Extract the (x, y) coordinate from the center of the cell holding the provided text.  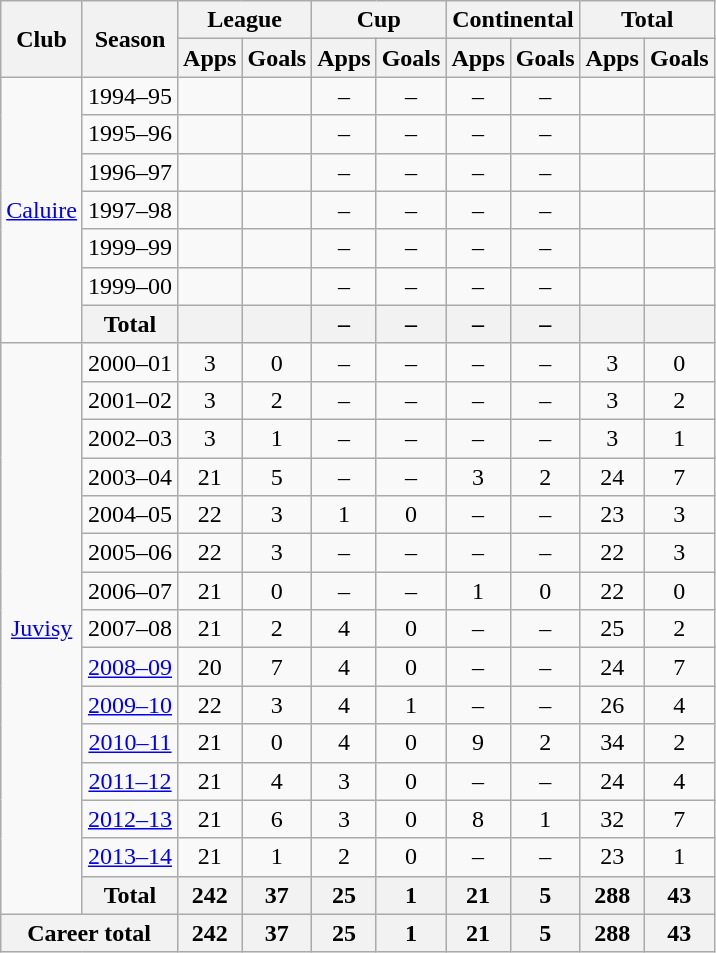
2011–12 (130, 781)
6 (277, 819)
Cup (379, 20)
1997–98 (130, 210)
Career total (90, 933)
1996–97 (130, 172)
1994–95 (130, 96)
2009–10 (130, 705)
34 (612, 743)
2013–14 (130, 857)
Season (130, 39)
Caluire (42, 210)
8 (478, 819)
2012–13 (130, 819)
1999–00 (130, 286)
2008–09 (130, 667)
Club (42, 39)
2010–11 (130, 743)
Continental (513, 20)
Juvisy (42, 628)
2005–06 (130, 553)
2004–05 (130, 515)
1995–96 (130, 134)
2003–04 (130, 477)
2000–01 (130, 362)
26 (612, 705)
32 (612, 819)
9 (478, 743)
2001–02 (130, 400)
League (245, 20)
2007–08 (130, 629)
2006–07 (130, 591)
1999–99 (130, 248)
2002–03 (130, 438)
20 (210, 667)
